Pinpoint the cell where the given text exists, returning its [X, Y] midpoint coordinate. 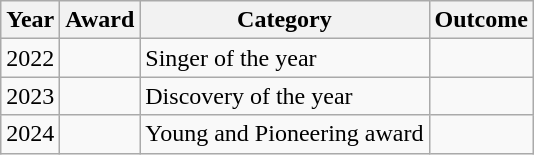
2023 [30, 96]
Singer of the year [284, 58]
2024 [30, 134]
Discovery of the year [284, 96]
Outcome [481, 20]
Year [30, 20]
Category [284, 20]
Young and Pioneering award [284, 134]
2022 [30, 58]
Award [100, 20]
